Extract the (X, Y) coordinate from the center of the cell holding the provided text.  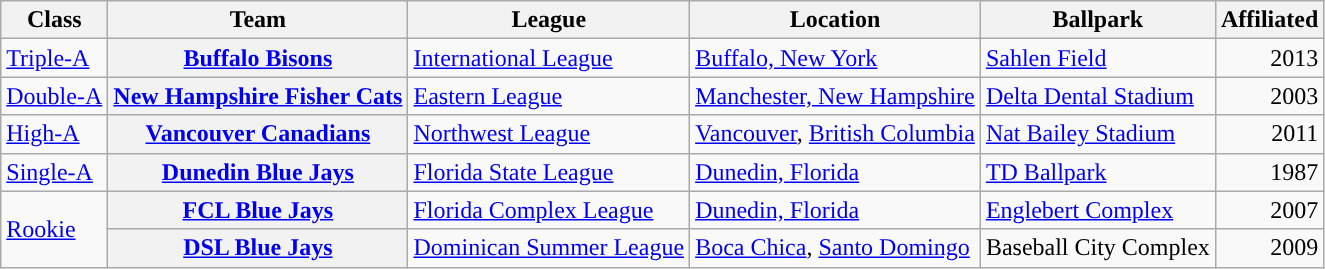
Team (258, 20)
DSL Blue Jays (258, 248)
Class (54, 20)
1987 (1269, 172)
Dominican Summer League (549, 248)
High-A (54, 134)
Sahlen Field (1098, 58)
New Hampshire Fisher Cats (258, 96)
Rookie (54, 229)
Northwest League (549, 134)
Affiliated (1269, 20)
2013 (1269, 58)
Dunedin Blue Jays (258, 172)
Single-A (54, 172)
Eastern League (549, 96)
2007 (1269, 210)
Buffalo, New York (836, 58)
Vancouver, British Columbia (836, 134)
Vancouver Canadians (258, 134)
Florida Complex League (549, 210)
Baseball City Complex (1098, 248)
2003 (1269, 96)
Location (836, 20)
TD Ballpark (1098, 172)
Double-A (54, 96)
Manchester, New Hampshire (836, 96)
League (549, 20)
FCL Blue Jays (258, 210)
Ballpark (1098, 20)
2009 (1269, 248)
2011 (1269, 134)
Delta Dental Stadium (1098, 96)
International League (549, 58)
Englebert Complex (1098, 210)
Boca Chica, Santo Domingo (836, 248)
Triple-A (54, 58)
Buffalo Bisons (258, 58)
Nat Bailey Stadium (1098, 134)
Florida State League (549, 172)
